For the text-containing cell, return its midpoint in (x, y) coordinate format. 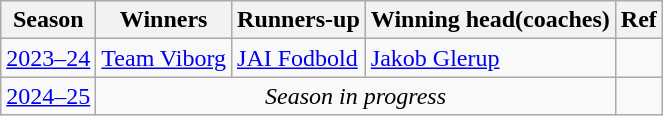
JAI Fodbold (299, 58)
Season (48, 20)
Season in progress (356, 96)
2023–24 (48, 58)
Team Viborg (164, 58)
Winning head(coaches) (490, 20)
Runners-up (299, 20)
Jakob Glerup (490, 58)
2024–25 (48, 96)
Winners (164, 20)
Ref (638, 20)
